For the text-containing cell, return its midpoint in [x, y] coordinate format. 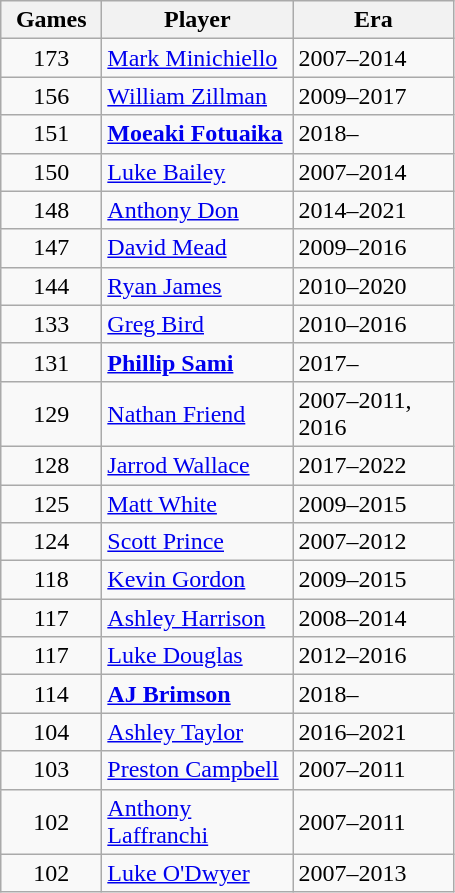
Luke O'Dwyer [198, 873]
2012–2016 [374, 656]
2007–2013 [374, 873]
125 [52, 503]
2007–2012 [374, 542]
Anthony Laffranchi [198, 822]
118 [52, 580]
147 [52, 248]
Nathan Friend [198, 414]
Ashley Harrison [198, 618]
Jarrod Wallace [198, 465]
2009–2017 [374, 96]
129 [52, 414]
Preston Campbell [198, 770]
Player [198, 20]
Mark Minichiello [198, 58]
2014–2021 [374, 210]
148 [52, 210]
Greg Bird [198, 324]
151 [52, 134]
Kevin Gordon [198, 580]
AJ Brimson [198, 694]
William Zillman [198, 96]
Luke Bailey [198, 172]
103 [52, 770]
Era [374, 20]
124 [52, 542]
173 [52, 58]
Moeaki Fotuaika [198, 134]
2016–2021 [374, 732]
133 [52, 324]
David Mead [198, 248]
128 [52, 465]
114 [52, 694]
Scott Prince [198, 542]
2010–2020 [374, 286]
144 [52, 286]
2008–2014 [374, 618]
Ryan James [198, 286]
156 [52, 96]
131 [52, 362]
Games [52, 20]
2017– [374, 362]
Luke Douglas [198, 656]
104 [52, 732]
Anthony Don [198, 210]
Phillip Sami [198, 362]
Ashley Taylor [198, 732]
2017–2022 [374, 465]
Matt White [198, 503]
2009–2016 [374, 248]
2007–2011, 2016 [374, 414]
2010–2016 [374, 324]
150 [52, 172]
